Find where the given text appears and provide that cell's center as [x, y] coordinate. 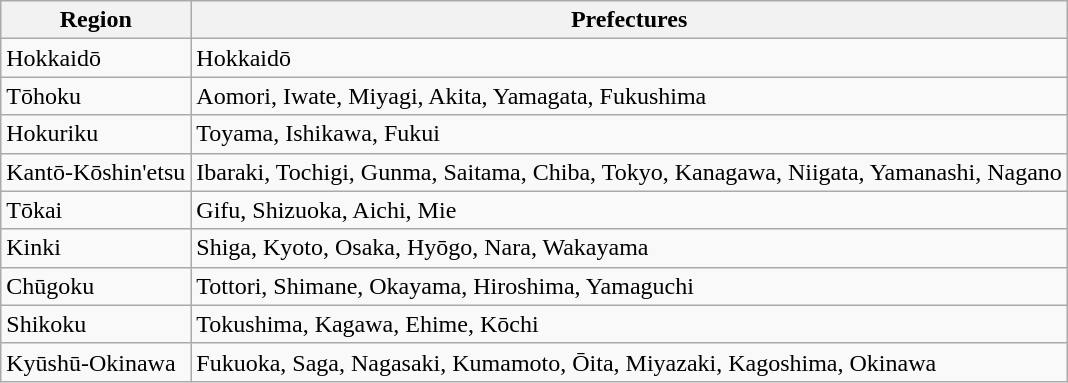
Fukuoka, Saga, Nagasaki, Kumamoto, Ōita, Miyazaki, Kagoshima, Okinawa [630, 362]
Toyama, Ishikawa, Fukui [630, 134]
Shiga, Kyoto, Osaka, Hyōgo, Nara, Wakayama [630, 248]
Chūgoku [96, 286]
Ibaraki, Tochigi, Gunma, Saitama, Chiba, Tokyo, Kanagawa, Niigata, Yamanashi, Nagano [630, 172]
Shikoku [96, 324]
Kyūshū-Okinawa [96, 362]
Tōhoku [96, 96]
Prefectures [630, 20]
Tōkai [96, 210]
Aomori, Iwate, Miyagi, Akita, Yamagata, Fukushima [630, 96]
Gifu, Shizuoka, Aichi, Mie [630, 210]
Kantō-Kōshin'etsu [96, 172]
Kinki [96, 248]
Region [96, 20]
Tottori, Shimane, Okayama, Hiroshima, Yamaguchi [630, 286]
Tokushima, Kagawa, Ehime, Kōchi [630, 324]
Hokuriku [96, 134]
